Find where the given text appears and provide that cell's center as [X, Y] coordinate. 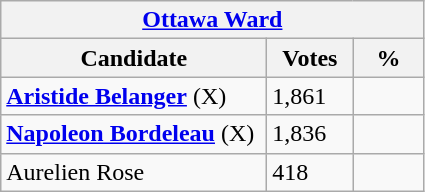
Candidate [134, 58]
% [388, 58]
1,836 [310, 134]
418 [310, 172]
1,861 [310, 96]
Aurelien Rose [134, 172]
Ottawa Ward [212, 20]
Aristide Belanger (X) [134, 96]
Votes [310, 58]
Napoleon Bordeleau (X) [134, 134]
